Capture the cell that displays the provided text and extract its (x, y) central coordinate. 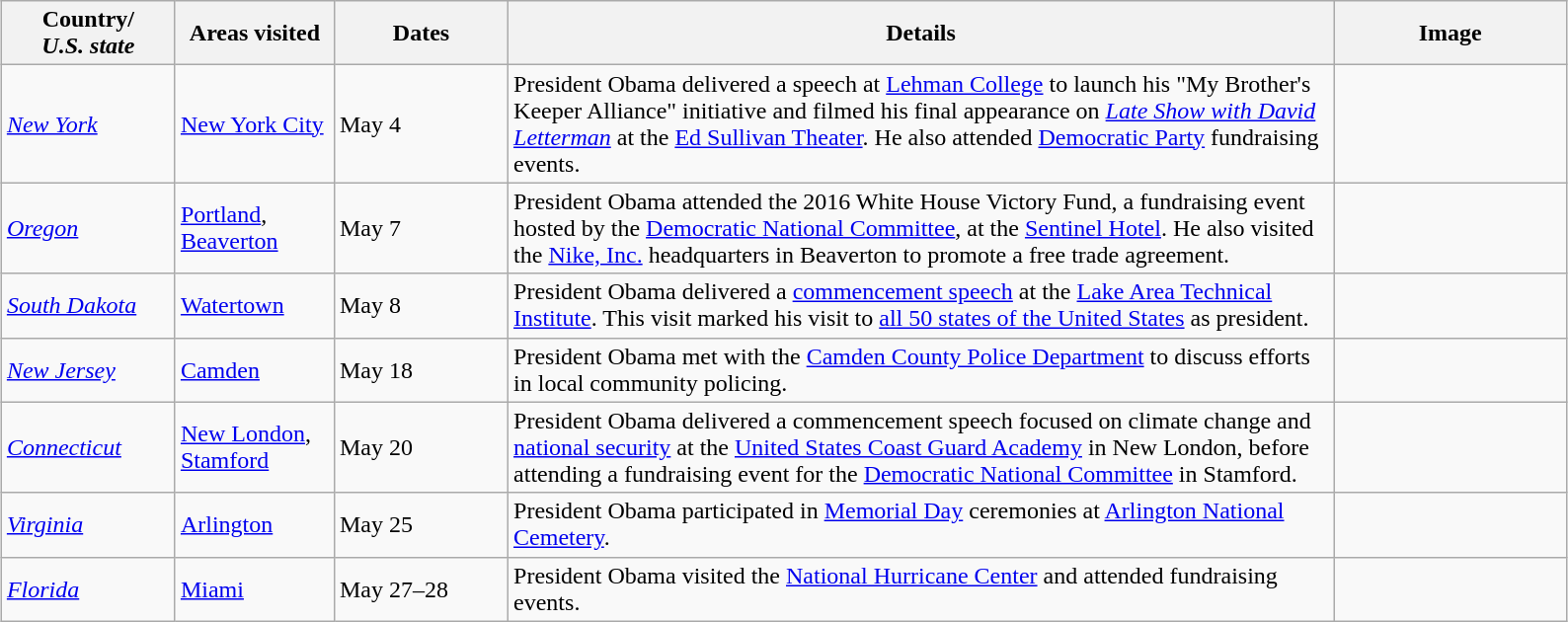
May 25 (421, 525)
Country/U.S. state (88, 34)
Arlington (255, 525)
Portland,Beaverton (255, 228)
President Obama visited the National Hurricane Center and attended fundraising events. (921, 588)
Details (921, 34)
President Obama met with the Camden County Police Department to discuss efforts in local community policing. (921, 369)
May 18 (421, 369)
Connecticut (88, 447)
Virginia (88, 525)
May 4 (421, 124)
New Jersey (88, 369)
President Obama participated in Memorial Day ceremonies at Arlington National Cemetery. (921, 525)
Oregon (88, 228)
Camden (255, 369)
May 27–28 (421, 588)
Image (1450, 34)
May 8 (421, 306)
New London,Stamford (255, 447)
May 7 (421, 228)
Florida (88, 588)
South Dakota (88, 306)
Watertown (255, 306)
Miami (255, 588)
Areas visited (255, 34)
May 20 (421, 447)
New York City (255, 124)
Dates (421, 34)
New York (88, 124)
